For the text-containing cell, return its midpoint in (x, y) coordinate format. 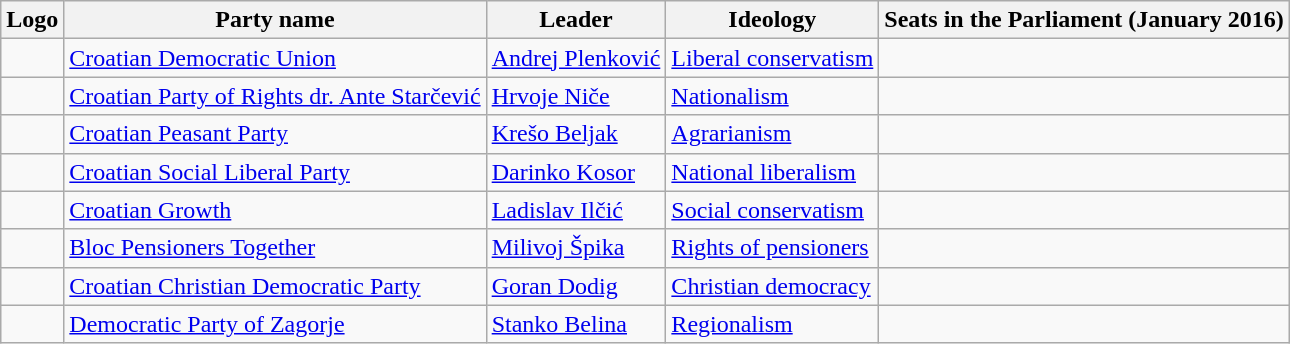
Croatian Democratic Union (275, 58)
Seats in the Parliament (January 2016) (1084, 20)
Goran Dodig (576, 286)
Ladislav Ilčić (576, 210)
Croatian Party of Rights dr. Ante Starčević (275, 96)
Social conservatism (772, 210)
Croatian Christian Democratic Party (275, 286)
National liberalism (772, 172)
Hrvoje Niče (576, 96)
Agrarianism (772, 134)
Liberal conservatism (772, 58)
Regionalism (772, 324)
Andrej Plenković (576, 58)
Leader (576, 20)
Ideology (772, 20)
Croatian Peasant Party (275, 134)
Party name (275, 20)
Democratic Party of Zagorje (275, 324)
Croatian Growth (275, 210)
Christian democracy (772, 286)
Stanko Belina (576, 324)
Logo (32, 20)
Bloc Pensioners Together (275, 248)
Darinko Kosor (576, 172)
Nationalism (772, 96)
Rights of pensioners (772, 248)
Milivoj Špika (576, 248)
Croatian Social Liberal Party (275, 172)
Krešo Beljak (576, 134)
